Extract the [X, Y] coordinate from the center of the cell holding the provided text.  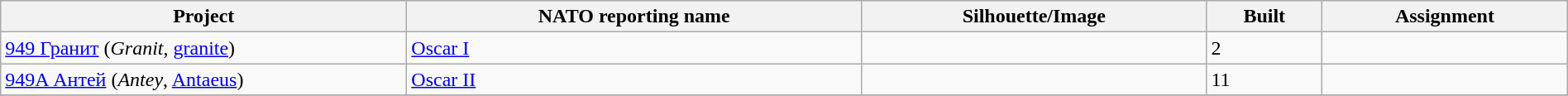
Project [203, 17]
Oscar II [634, 79]
Built [1264, 17]
11 [1264, 79]
Silhouette/Image [1034, 17]
NATO reporting name [634, 17]
Assignment [1446, 17]
Oscar I [634, 48]
2 [1264, 48]
949A Антей (Antey, Antaeus) [203, 79]
949 Гранит (Granit, granite) [203, 48]
